Capture the cell that displays the provided text and extract its (x, y) central coordinate. 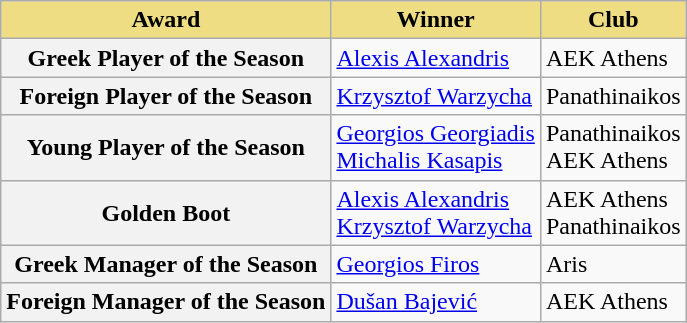
Panathinaikos (613, 96)
Georgios Firos (436, 264)
Alexis Alexandris (436, 58)
Golden Boot (166, 212)
Dušan Bajević (436, 302)
Aris (613, 264)
Winner (436, 20)
Club (613, 20)
Greek Player of the Season (166, 58)
Foreign Player of the Season (166, 96)
Krzysztof Warzycha (436, 96)
Alexis Alexandris Krzysztof Warzycha (436, 212)
AEK AthensPanathinaikos (613, 212)
PanathinaikosAEK Athens (613, 148)
Award (166, 20)
Greek Manager of the Season (166, 264)
Young Player of the Season (166, 148)
Georgios Georgiadis Michalis Kasapis (436, 148)
Foreign Manager of the Season (166, 302)
